From the cell containing the given text, extract its center point as [x, y] coordinate. 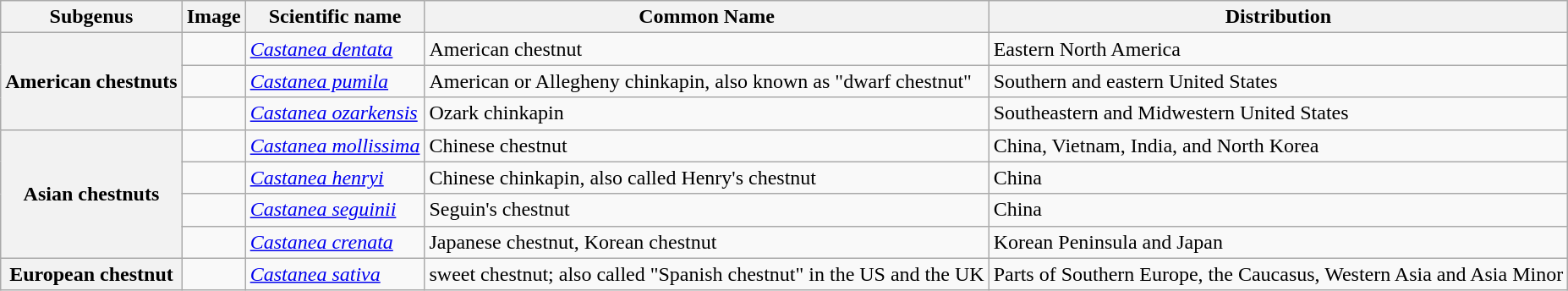
European chestnut [91, 274]
Chinese chestnut [707, 145]
American or Allegheny chinkapin, also known as "dwarf chestnut" [707, 81]
Asian chestnuts [91, 194]
Scientific name [335, 17]
Distribution [1279, 17]
Subgenus [91, 17]
Japanese chestnut, Korean chestnut [707, 242]
China, Vietnam, India, and North Korea [1279, 145]
Common Name [707, 17]
Image [213, 17]
Castanea sativa [335, 274]
Chinese chinkapin, also called Henry's chestnut [707, 178]
American chestnuts [91, 81]
Ozark chinkapin [707, 113]
Castanea ozarkensis [335, 113]
Korean Peninsula and Japan [1279, 242]
Southern and eastern United States [1279, 81]
Eastern North America [1279, 49]
Castanea seguinii [335, 210]
Castanea pumila [335, 81]
Seguin's chestnut [707, 210]
Southeastern and Midwestern United States [1279, 113]
Parts of Southern Europe, the Caucasus, Western Asia and Asia Minor [1279, 274]
Castanea henryi [335, 178]
Castanea mollissima [335, 145]
sweet chestnut; also called "Spanish chestnut" in the US and the UK [707, 274]
Castanea crenata [335, 242]
American chestnut [707, 49]
Castanea dentata [335, 49]
